Provide the [X, Y] coordinate of the cell's center where the given text is located.  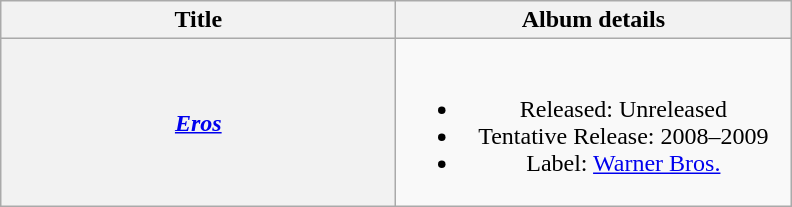
Title [198, 20]
Released: UnreleasedTentative Release: 2008–2009Label: Warner Bros. [594, 122]
Eros [198, 122]
Album details [594, 20]
